Pinpoint the cell where the given text exists, returning its (X, Y) midpoint coordinate. 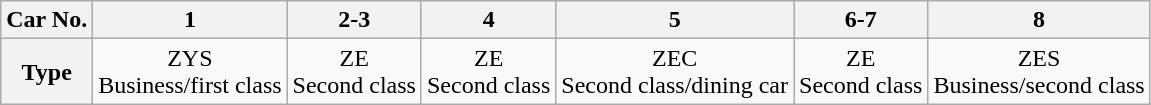
Car No. (47, 20)
8 (1039, 20)
Type (47, 72)
6-7 (861, 20)
ZYSBusiness/first class (190, 72)
4 (488, 20)
2-3 (354, 20)
1 (190, 20)
5 (675, 20)
ZESBusiness/second class (1039, 72)
ZECSecond class/dining car (675, 72)
